For the text-containing cell, return its midpoint in (X, Y) coordinate format. 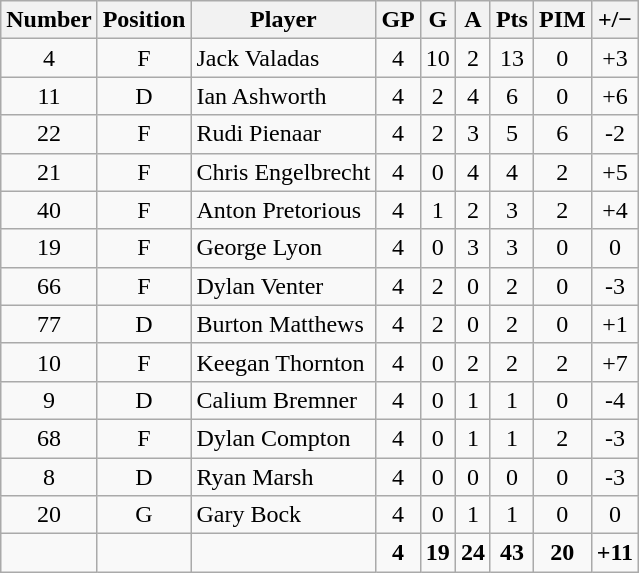
40 (49, 210)
66 (49, 286)
8 (49, 477)
Pts (512, 20)
5 (512, 134)
Chris Engelbrecht (284, 172)
Anton Pretorious (284, 210)
43 (512, 553)
Ian Ashworth (284, 96)
21 (49, 172)
13 (512, 58)
PIM (562, 20)
Burton Matthews (284, 324)
+1 (614, 324)
68 (49, 438)
Jack Valadas (284, 58)
24 (472, 553)
Rudi Pienaar (284, 134)
Keegan Thornton (284, 362)
+11 (614, 553)
+3 (614, 58)
GP (398, 20)
Number (49, 20)
Calium Bremner (284, 400)
-4 (614, 400)
Gary Bock (284, 515)
Ryan Marsh (284, 477)
22 (49, 134)
9 (49, 400)
Position (144, 20)
+5 (614, 172)
Dylan Venter (284, 286)
Player (284, 20)
+7 (614, 362)
-2 (614, 134)
11 (49, 96)
Dylan Compton (284, 438)
77 (49, 324)
A (472, 20)
+4 (614, 210)
George Lyon (284, 248)
+/− (614, 20)
+6 (614, 96)
